Search for the cell housing the specified text and yield its [X, Y] center coordinate. 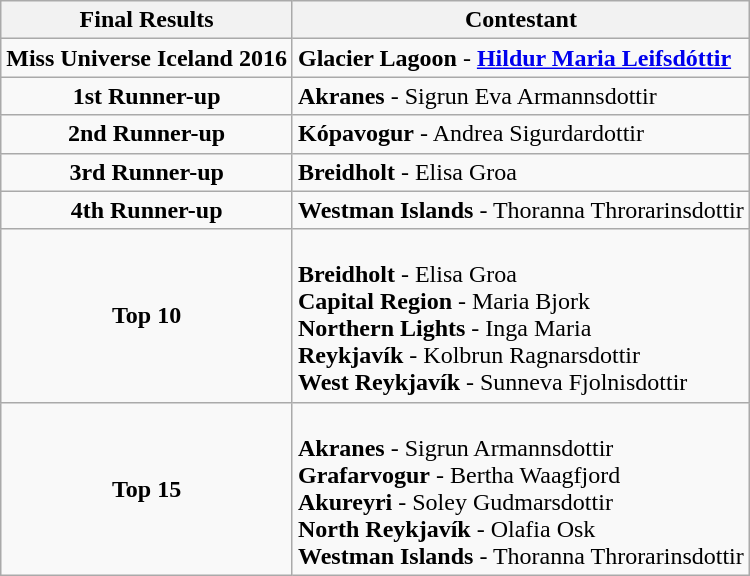
Westman Islands - Thoranna Throrarinsdottir [520, 210]
Top 15 [147, 488]
Kópavogur - Andrea Sigurdardottir [520, 134]
Glacier Lagoon - Hildur Maria Leifsdóttir [520, 58]
2nd Runner-up [147, 134]
Top 10 [147, 316]
Akranes - Sigrun Eva Armannsdottir [520, 96]
4th Runner-up [147, 210]
Final Results [147, 20]
1st Runner-up [147, 96]
3rd Runner-up [147, 172]
Miss Universe Iceland 2016 [147, 58]
Breidholt - Elisa Groa [520, 172]
Contestant [520, 20]
